Output the [X, Y] coordinate of the center of the cell containing the given text.  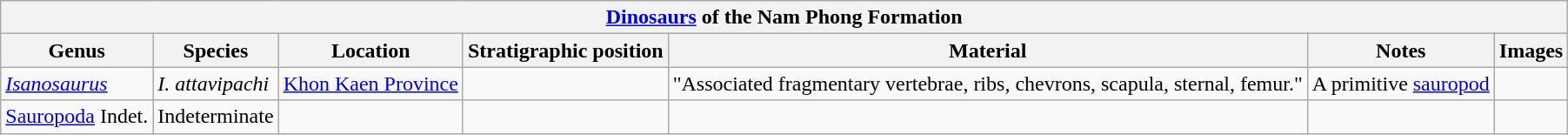
Sauropoda Indet. [77, 117]
Species [216, 51]
Genus [77, 51]
Images [1531, 51]
Isanosaurus [77, 84]
Indeterminate [216, 117]
Location [370, 51]
Khon Kaen Province [370, 84]
Stratigraphic position [565, 51]
Notes [1400, 51]
Dinosaurs of the Nam Phong Formation [784, 17]
Material [988, 51]
A primitive sauropod [1400, 84]
I. attavipachi [216, 84]
"Associated fragmentary vertebrae, ribs, chevrons, scapula, sternal, femur." [988, 84]
